Search for the cell housing the specified text and yield its (x, y) center coordinate. 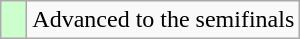
Advanced to the semifinals (164, 20)
